Pinpoint the cell where the given text exists, returning its (x, y) midpoint coordinate. 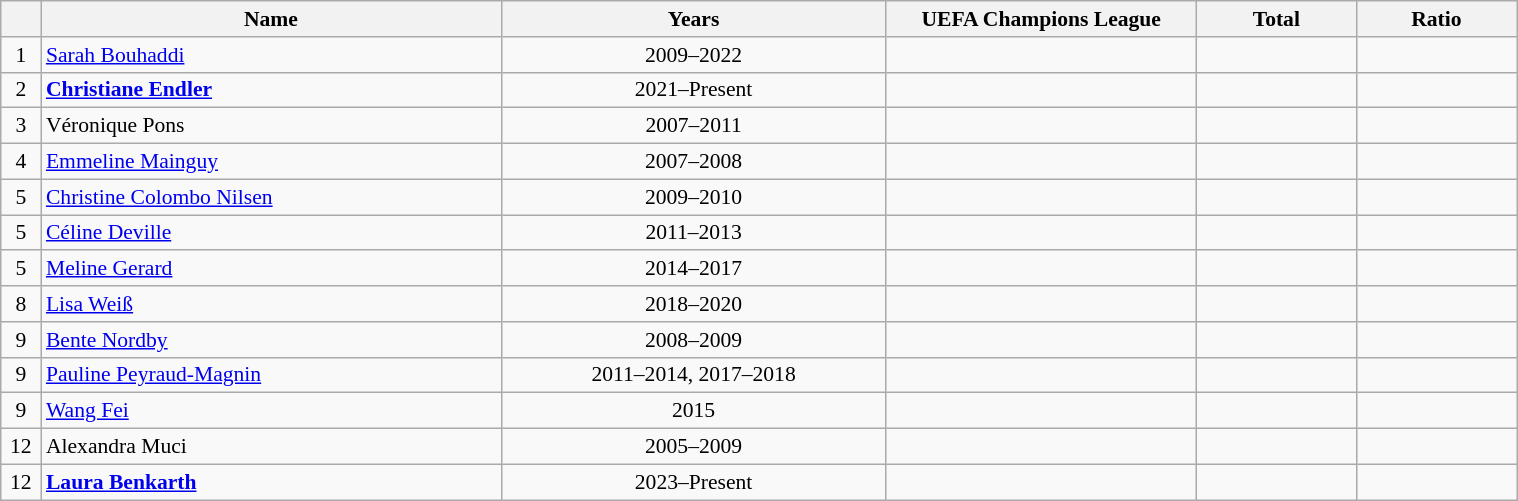
2011–2013 (694, 233)
2018–2020 (694, 304)
UEFA Champions League (1041, 19)
2009–2010 (694, 197)
2008–2009 (694, 340)
Véronique Pons (271, 126)
2014–2017 (694, 269)
Sarah Bouhaddi (271, 55)
Christine Colombo Nilsen (271, 197)
1 (21, 55)
Céline Deville (271, 233)
2 (21, 90)
2015 (694, 411)
8 (21, 304)
Christiane Endler (271, 90)
3 (21, 126)
Wang Fei (271, 411)
2011–2014, 2017–2018 (694, 375)
Lisa Weiß (271, 304)
2007–2011 (694, 126)
Name (271, 19)
Total (1276, 19)
Bente Nordby (271, 340)
2023–Present (694, 482)
Emmeline Mainguy (271, 162)
2021–Present (694, 90)
2009–2022 (694, 55)
2005–2009 (694, 447)
Ratio (1436, 19)
Alexandra Muci (271, 447)
4 (21, 162)
Laura Benkarth (271, 482)
Meline Gerard (271, 269)
2007–2008 (694, 162)
Pauline Peyraud-Magnin (271, 375)
Years (694, 19)
